Find where the given text appears and provide that cell's center as [x, y] coordinate. 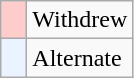
Alternate [80, 58]
Withdrew [80, 20]
